Provide the (X, Y) coordinate of the cell's center where the given text is located.  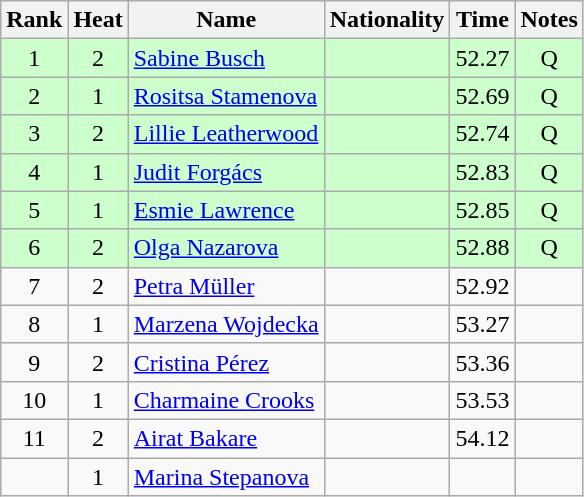
Rank (34, 20)
53.36 (482, 362)
Sabine Busch (226, 58)
52.92 (482, 286)
Rositsa Stamenova (226, 96)
54.12 (482, 438)
52.83 (482, 172)
Petra Müller (226, 286)
Airat Bakare (226, 438)
Marina Stepanova (226, 477)
9 (34, 362)
Esmie Lawrence (226, 210)
Olga Nazarova (226, 248)
Cristina Pérez (226, 362)
11 (34, 438)
Lillie Leatherwood (226, 134)
8 (34, 324)
52.88 (482, 248)
Notes (549, 20)
Nationality (387, 20)
52.69 (482, 96)
Charmaine Crooks (226, 400)
10 (34, 400)
Name (226, 20)
53.53 (482, 400)
52.85 (482, 210)
53.27 (482, 324)
Heat (98, 20)
7 (34, 286)
52.27 (482, 58)
Judit Forgács (226, 172)
Marzena Wojdecka (226, 324)
6 (34, 248)
Time (482, 20)
4 (34, 172)
52.74 (482, 134)
3 (34, 134)
5 (34, 210)
